From the cell containing the given text, extract its center point as (X, Y) coordinate. 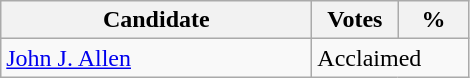
Votes (355, 20)
Candidate (156, 20)
Acclaimed (390, 58)
% (434, 20)
John J. Allen (156, 58)
